Extract the [x, y] coordinate from the center of the cell holding the provided text.  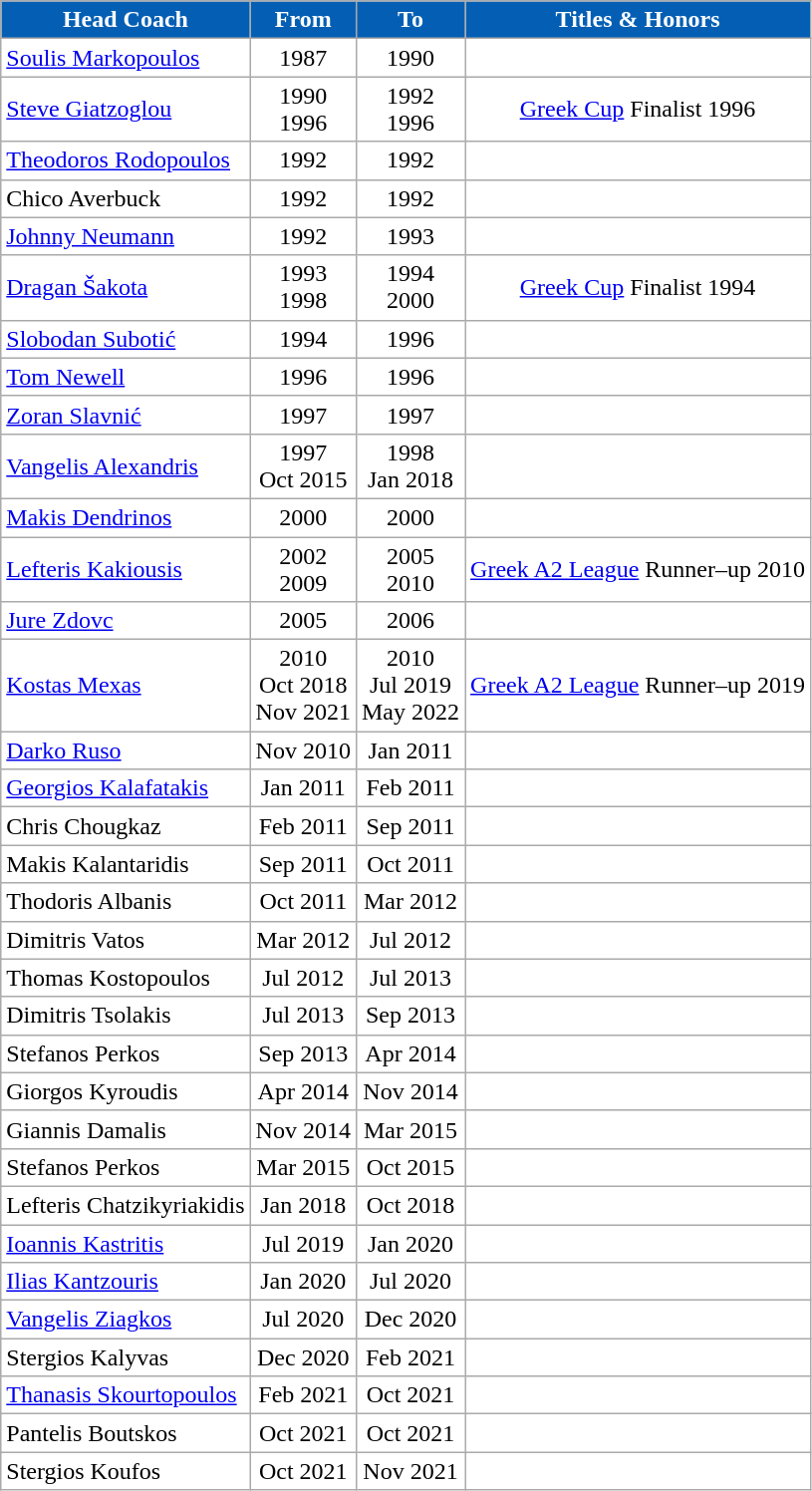
20022009 [303, 568]
Dimitris Vatos [126, 940]
Kostas Mexas [126, 686]
Tom Newell [126, 377]
Georgios Kalafatakis [126, 788]
Giannis Damalis [126, 1129]
Jan 2018 [303, 1205]
Head Coach [126, 20]
Greek A2 League Runner–up 2019 [638, 686]
Makis Dendrinos [126, 517]
Dragan Šakota [126, 287]
Ilias Kantzouris [126, 1282]
Vangelis Alexandris [126, 466]
2006 [410, 621]
19901996 [303, 110]
Makis Kalantaridis [126, 864]
From [303, 20]
1994 [303, 339]
Greek Cup Finalist 1994 [638, 287]
Chico Averbuck [126, 198]
Slobodan Subotić [126, 339]
Stergios Kalyvas [126, 1357]
Chris Chougkaz [126, 826]
Oct 2018 [410, 1205]
Nov 2021 [410, 1471]
1993 [410, 236]
Pantelis Boutskos [126, 1433]
19942000 [410, 287]
1990 [410, 58]
Titles & Honors [638, 20]
1997Oct 2015 [303, 466]
Johnny Neumann [126, 236]
Soulis Markopoulos [126, 58]
To [410, 20]
2010Oct 2018Nov 2021 [303, 686]
Vangelis Ziagkos [126, 1320]
Stergios Koufos [126, 1471]
Lefteris Kakiousis [126, 568]
Thomas Kostopoulos [126, 978]
Nov 2010 [303, 750]
1998Jan 2018 [410, 466]
Giorgos Kyroudis [126, 1091]
Zoran Slavnić [126, 415]
Thanasis Skourtopoulos [126, 1395]
Steve Giatzoglou [126, 110]
20052010 [410, 568]
Jul 2019 [303, 1243]
2005 [303, 621]
19921996 [410, 110]
1987 [303, 58]
Greek A2 League Runner–up 2010 [638, 568]
2010Jul 2019May 2022 [410, 686]
Darko Ruso [126, 750]
Lefteris Chatzikyriakidis [126, 1205]
Greek Cup Finalist 1996 [638, 110]
Ioannis Kastritis [126, 1243]
Jure Zdovc [126, 621]
19931998 [303, 287]
Thodoris Albanis [126, 902]
Oct 2015 [410, 1167]
Dimitris Tsolakis [126, 1016]
Theodoros Rodopoulos [126, 160]
